Identify which cell holds the provided text, then report its (X, Y) central coordinate. 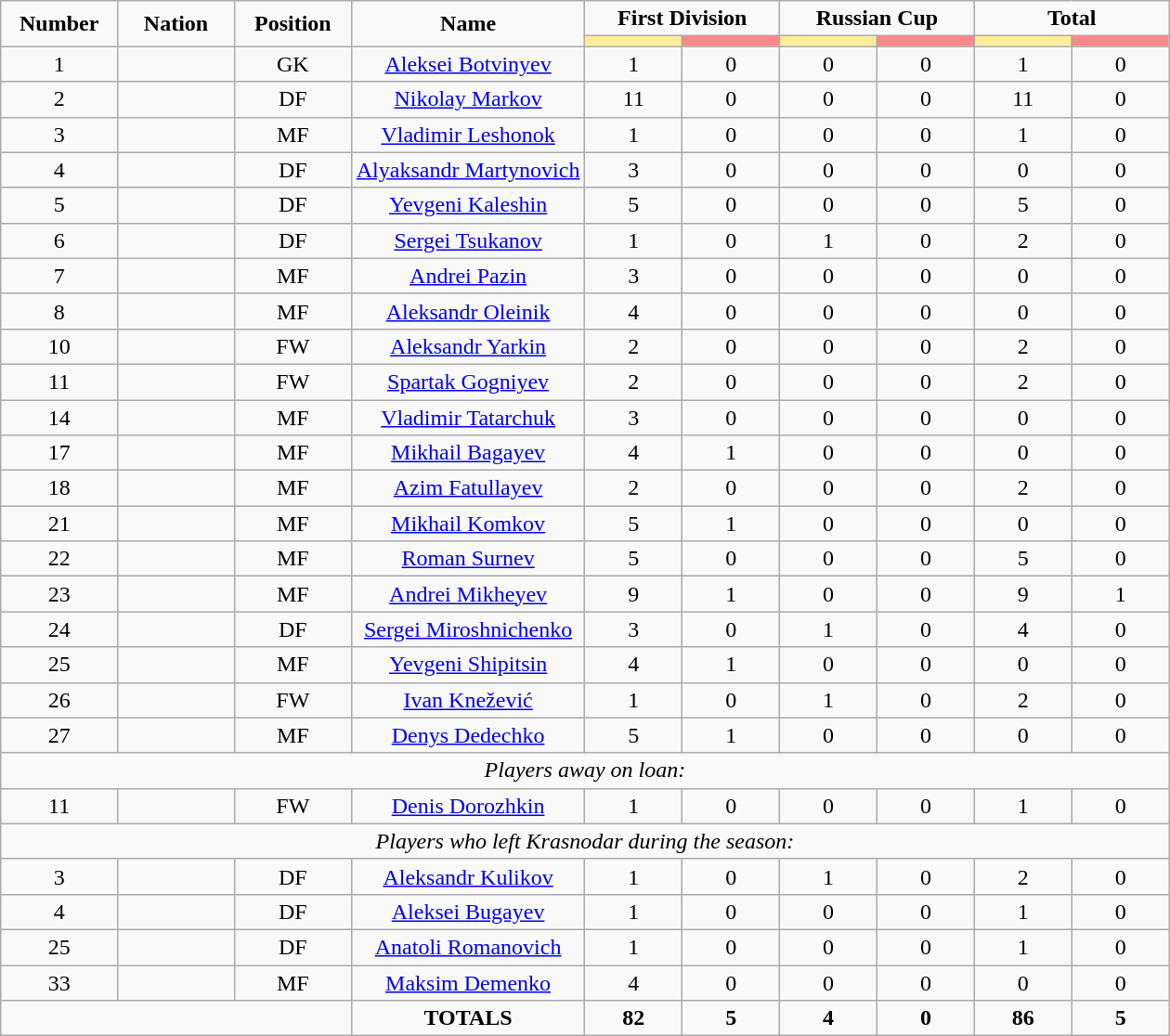
6 (59, 240)
Aleksandr Oleinik (468, 311)
Maksim Demenko (468, 983)
7 (59, 276)
TOTALS (468, 1018)
Alyaksandr Martynovich (468, 170)
Yevgeni Kaleshin (468, 205)
8 (59, 311)
Denis Dorozhkin (468, 806)
Denys Dedechko (468, 735)
Number (59, 24)
Sergei Miroshnichenko (468, 629)
Aleksei Botvinyev (468, 64)
Nation (176, 24)
Aleksei Bugayev (468, 912)
Vladimir Tatarchuk (468, 417)
Players who left Krasnodar during the season: (585, 841)
Position (292, 24)
21 (59, 524)
Azim Fatullayev (468, 488)
Aleksandr Kulikov (468, 876)
Name (468, 24)
17 (59, 453)
22 (59, 559)
Aleksandr Yarkin (468, 346)
23 (59, 594)
14 (59, 417)
Yevgeni Shipitsin (468, 665)
Russian Cup (877, 19)
Total (1072, 19)
Mikhail Bagayev (468, 453)
First Division (682, 19)
10 (59, 346)
18 (59, 488)
Anatoli Romanovich (468, 947)
27 (59, 735)
Spartak Gogniyev (468, 382)
Andrei Mikheyev (468, 594)
GK (292, 64)
Ivan Knežević (468, 700)
82 (633, 1018)
Players away on loan: (585, 771)
Nikolay Markov (468, 99)
Roman Surnev (468, 559)
24 (59, 629)
Mikhail Komkov (468, 524)
Vladimir Leshonok (468, 135)
86 (1023, 1018)
Sergei Tsukanov (468, 240)
33 (59, 983)
Andrei Pazin (468, 276)
26 (59, 700)
